Provide the [x, y] coordinate of the cell's center where the given text is located.  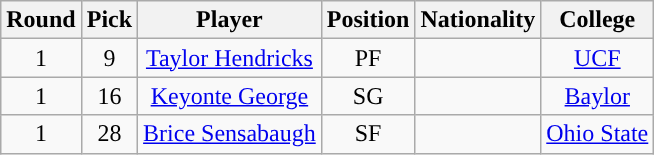
Taylor Hendricks [230, 58]
9 [109, 58]
SG [368, 96]
Brice Sensabaugh [230, 134]
Nationality [478, 20]
Position [368, 20]
28 [109, 134]
16 [109, 96]
PF [368, 58]
Player [230, 20]
Round [41, 20]
SF [368, 134]
Baylor [598, 96]
UCF [598, 58]
College [598, 20]
Keyonte George [230, 96]
Pick [109, 20]
Ohio State [598, 134]
